For the text-containing cell, return its midpoint in (X, Y) coordinate format. 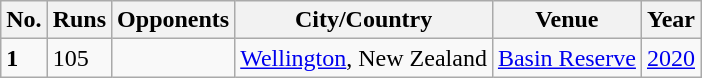
Runs (79, 20)
No. (24, 20)
Venue (566, 20)
Basin Reserve (566, 58)
City/Country (364, 20)
105 (79, 58)
Opponents (174, 20)
Year (670, 20)
Wellington, New Zealand (364, 58)
1 (24, 58)
2020 (670, 58)
